Search for the cell housing the specified text and yield its [X, Y] center coordinate. 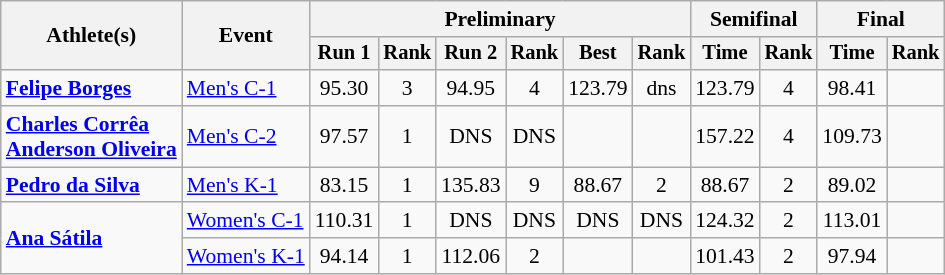
Men's K-1 [246, 185]
110.31 [344, 221]
9 [535, 185]
95.30 [344, 88]
3 [407, 88]
135.83 [470, 185]
Charles CorrêaAnderson Oliveira [92, 136]
Pedro da Silva [92, 185]
101.43 [724, 256]
Women's K-1 [246, 256]
Run 1 [344, 54]
109.73 [852, 136]
Semifinal [754, 19]
Event [246, 36]
83.15 [344, 185]
Final [880, 19]
97.94 [852, 256]
Best [598, 54]
Women's C-1 [246, 221]
Ana Sátila [92, 238]
89.02 [852, 185]
124.32 [724, 221]
94.14 [344, 256]
113.01 [852, 221]
Athlete(s) [92, 36]
dns [662, 88]
Men's C-1 [246, 88]
Felipe Borges [92, 88]
Run 2 [470, 54]
94.95 [470, 88]
Men's C-2 [246, 136]
98.41 [852, 88]
157.22 [724, 136]
Preliminary [500, 19]
112.06 [470, 256]
97.57 [344, 136]
